Find where the given text appears and provide that cell's center as (x, y) coordinate. 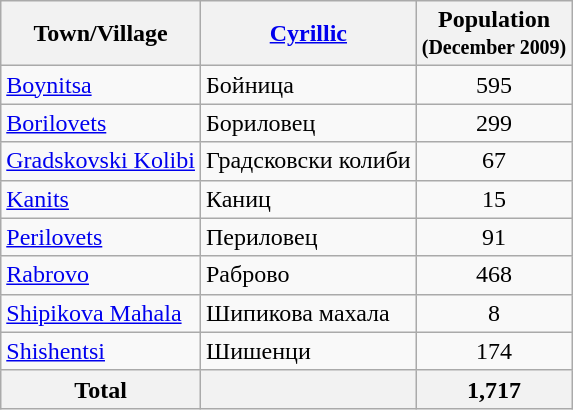
Бойница (308, 85)
Town/Village (101, 34)
Раброво (308, 275)
595 (494, 85)
Gradskovski Kolibi (101, 161)
91 (494, 237)
Градсковски колиби (308, 161)
15 (494, 199)
Каниц (308, 199)
468 (494, 275)
Shishentsi (101, 351)
Шишенци (308, 351)
8 (494, 313)
Периловец (308, 237)
Cyrillic (308, 34)
Rabrovo (101, 275)
Total (101, 389)
Kanits (101, 199)
174 (494, 351)
Шипикова махала (308, 313)
67 (494, 161)
Shipikova Mahala (101, 313)
Бориловец (308, 123)
299 (494, 123)
Population(December 2009) (494, 34)
Perilovets (101, 237)
1,717 (494, 389)
Boynitsa (101, 85)
Borilovets (101, 123)
